Find where the given text appears and provide that cell's center as [x, y] coordinate. 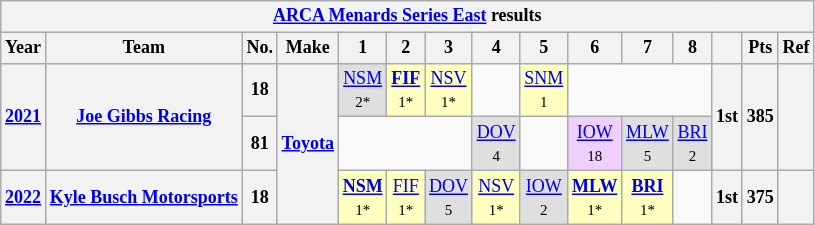
81 [260, 144]
1 [362, 48]
Pts [760, 48]
IOW18 [595, 144]
MLW1* [595, 197]
8 [692, 48]
BRI1* [648, 197]
SNM1 [544, 90]
Kyle Busch Motorsports [144, 197]
BRI2 [692, 144]
2021 [24, 116]
7 [648, 48]
Joe Gibbs Racing [144, 116]
MLW5 [648, 144]
No. [260, 48]
2 [406, 48]
375 [760, 197]
5 [544, 48]
DOV5 [449, 197]
Toyota [308, 144]
4 [496, 48]
Ref [796, 48]
ARCA Menards Series East results [408, 16]
DOV4 [496, 144]
IOW2 [544, 197]
385 [760, 116]
Make [308, 48]
Year [24, 48]
NSM1* [362, 197]
Team [144, 48]
2022 [24, 197]
NSM2* [362, 90]
6 [595, 48]
3 [449, 48]
